Capture the cell that displays the provided text and extract its [x, y] central coordinate. 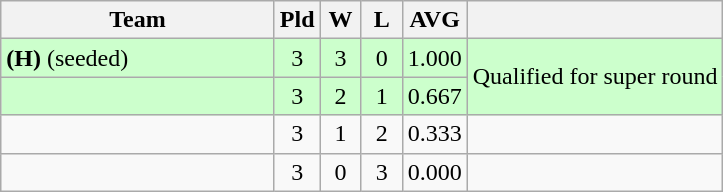
Qualified for super round [595, 77]
AVG [434, 20]
0.667 [434, 96]
(H) (seeded) [138, 58]
L [382, 20]
0.333 [434, 134]
Pld [297, 20]
1.000 [434, 58]
Team [138, 20]
0.000 [434, 172]
W [340, 20]
